Find where the given text appears and provide that cell's center as (x, y) coordinate. 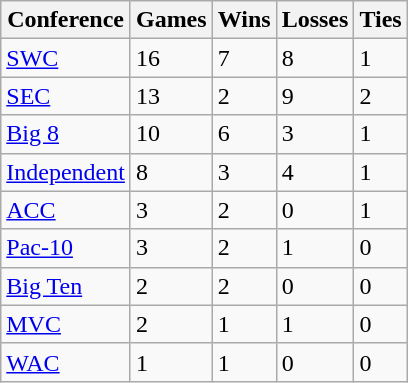
Big 8 (66, 134)
ACC (66, 210)
MVC (66, 324)
SWC (66, 58)
16 (171, 58)
Games (171, 20)
7 (244, 58)
9 (315, 96)
SEC (66, 96)
13 (171, 96)
Pac-10 (66, 248)
Conference (66, 20)
Wins (244, 20)
Ties (380, 20)
Big Ten (66, 286)
10 (171, 134)
4 (315, 172)
WAC (66, 362)
Independent (66, 172)
Losses (315, 20)
6 (244, 134)
